Return the (x, y) coordinate for the center point of the cell that contains the specified text.  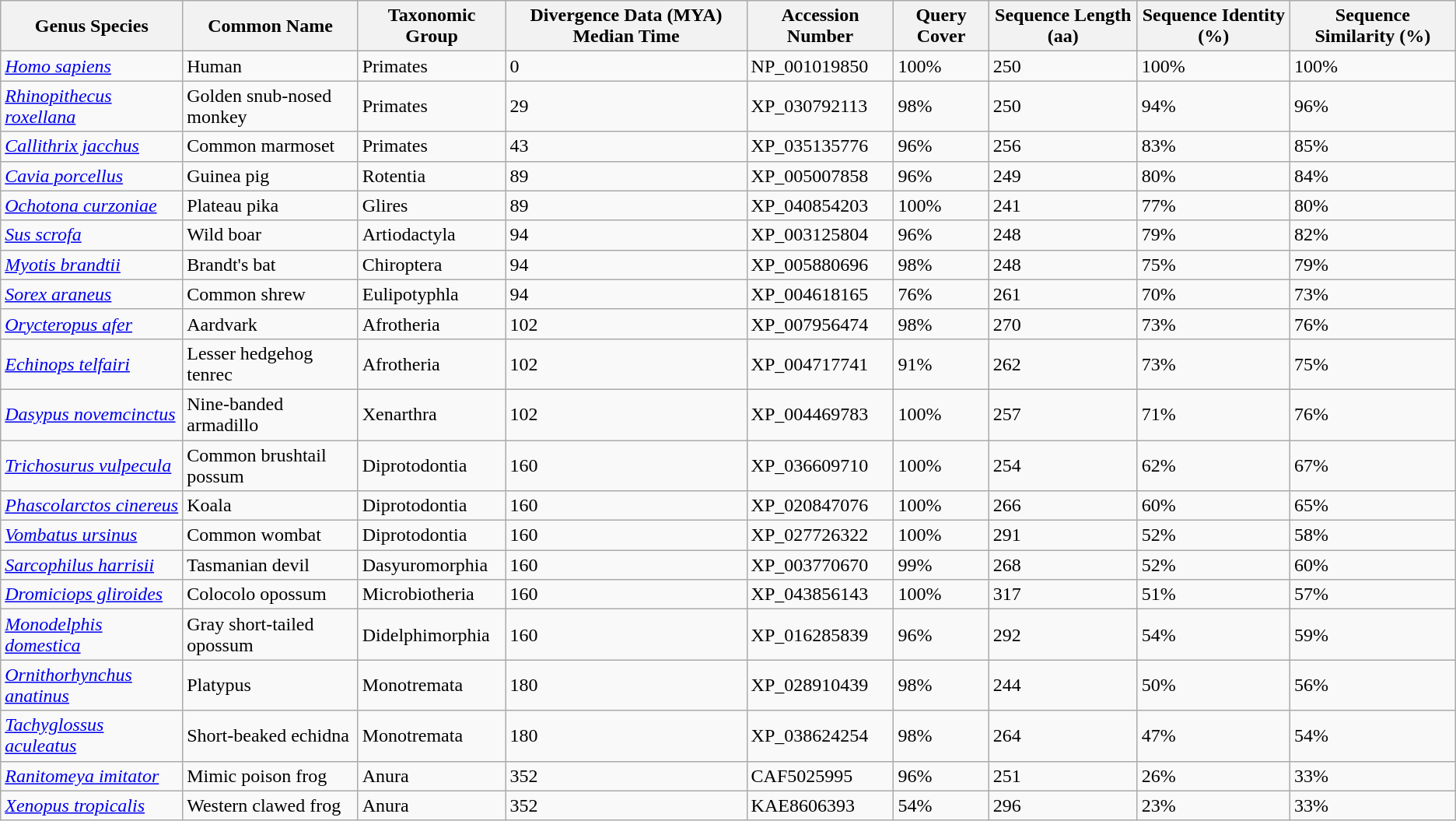
50% (1213, 685)
Callithrix jacchus (92, 146)
Guinea pig (271, 176)
Myotis brandtii (92, 265)
85% (1372, 146)
254 (1062, 465)
82% (1372, 235)
70% (1213, 294)
XP_030792113 (820, 106)
266 (1062, 506)
Platypus (271, 685)
57% (1372, 595)
XP_003125804 (820, 235)
292 (1062, 635)
Vombatus ursinus (92, 535)
71% (1213, 414)
Golden snub-nosed monkey (271, 106)
264 (1062, 736)
Chiroptera (432, 265)
67% (1372, 465)
Tasmanian devil (271, 565)
KAE8606393 (820, 805)
XP_016285839 (820, 635)
261 (1062, 294)
XP_035135776 (820, 146)
Common marmoset (271, 146)
Tachyglossus aculeatus (92, 736)
317 (1062, 595)
268 (1062, 565)
XP_028910439 (820, 685)
XP_038624254 (820, 736)
Divergence Data (MYA) Median Time (626, 26)
262 (1062, 364)
Common Name (271, 26)
270 (1062, 324)
Ornithorhynchus anatinus (92, 685)
Mimic poison frog (271, 776)
256 (1062, 146)
XP_036609710 (820, 465)
Dasyuromorphia (432, 565)
Sequence Identity (%) (1213, 26)
XP_005007858 (820, 176)
XP_020847076 (820, 506)
Xenarthra (432, 414)
23% (1213, 805)
Monodelphis domestica (92, 635)
XP_004469783 (820, 414)
241 (1062, 205)
Eulipotyphla (432, 294)
Taxonomic Group (432, 26)
58% (1372, 535)
Didelphimorphia (432, 635)
Dromiciops gliroides (92, 595)
Phascolarctos cinereus (92, 506)
Gray short-tailed opossum (271, 635)
Human (271, 66)
Query Cover (941, 26)
XP_043856143 (820, 595)
62% (1213, 465)
XP_004618165 (820, 294)
94% (1213, 106)
XP_005880696 (820, 265)
Sarcophilus harrisii (92, 565)
Cavia porcellus (92, 176)
91% (941, 364)
Xenopus tropicalis (92, 805)
291 (1062, 535)
Sequence Similarity (%) (1372, 26)
XP_040854203 (820, 205)
249 (1062, 176)
Sequence Length (aa) (1062, 26)
Ochotona curzoniae (92, 205)
0 (626, 66)
Western clawed frog (271, 805)
Plateau pika (271, 205)
NP_001019850 (820, 66)
Sus scrofa (92, 235)
XP_004717741 (820, 364)
Rhinopithecus roxellana (92, 106)
51% (1213, 595)
43 (626, 146)
Microbiotheria (432, 595)
Aardvark (271, 324)
26% (1213, 776)
251 (1062, 776)
29 (626, 106)
Genus Species (92, 26)
59% (1372, 635)
Rotentia (432, 176)
XP_027726322 (820, 535)
XP_007956474 (820, 324)
244 (1062, 685)
99% (941, 565)
Lesser hedgehog tenrec (271, 364)
Brandt's bat (271, 265)
83% (1213, 146)
Ranitomeya imitator (92, 776)
84% (1372, 176)
Echinops telfairi (92, 364)
Colocolo opossum (271, 595)
Trichosurus vulpecula (92, 465)
Wild boar (271, 235)
Dasypus novemcinctus (92, 414)
56% (1372, 685)
257 (1062, 414)
CAF5025995 (820, 776)
Nine-banded armadillo (271, 414)
XP_003770670 (820, 565)
Homo sapiens (92, 66)
Common wombat (271, 535)
Common shrew (271, 294)
65% (1372, 506)
Koala (271, 506)
Glires (432, 205)
Artiodactyla (432, 235)
Sorex araneus (92, 294)
Accession Number (820, 26)
296 (1062, 805)
Short-beaked echidna (271, 736)
47% (1213, 736)
77% (1213, 205)
Orycteropus afer (92, 324)
Common brushtail possum (271, 465)
